Return the (X, Y) coordinate for the center point of the cell that contains the specified text.  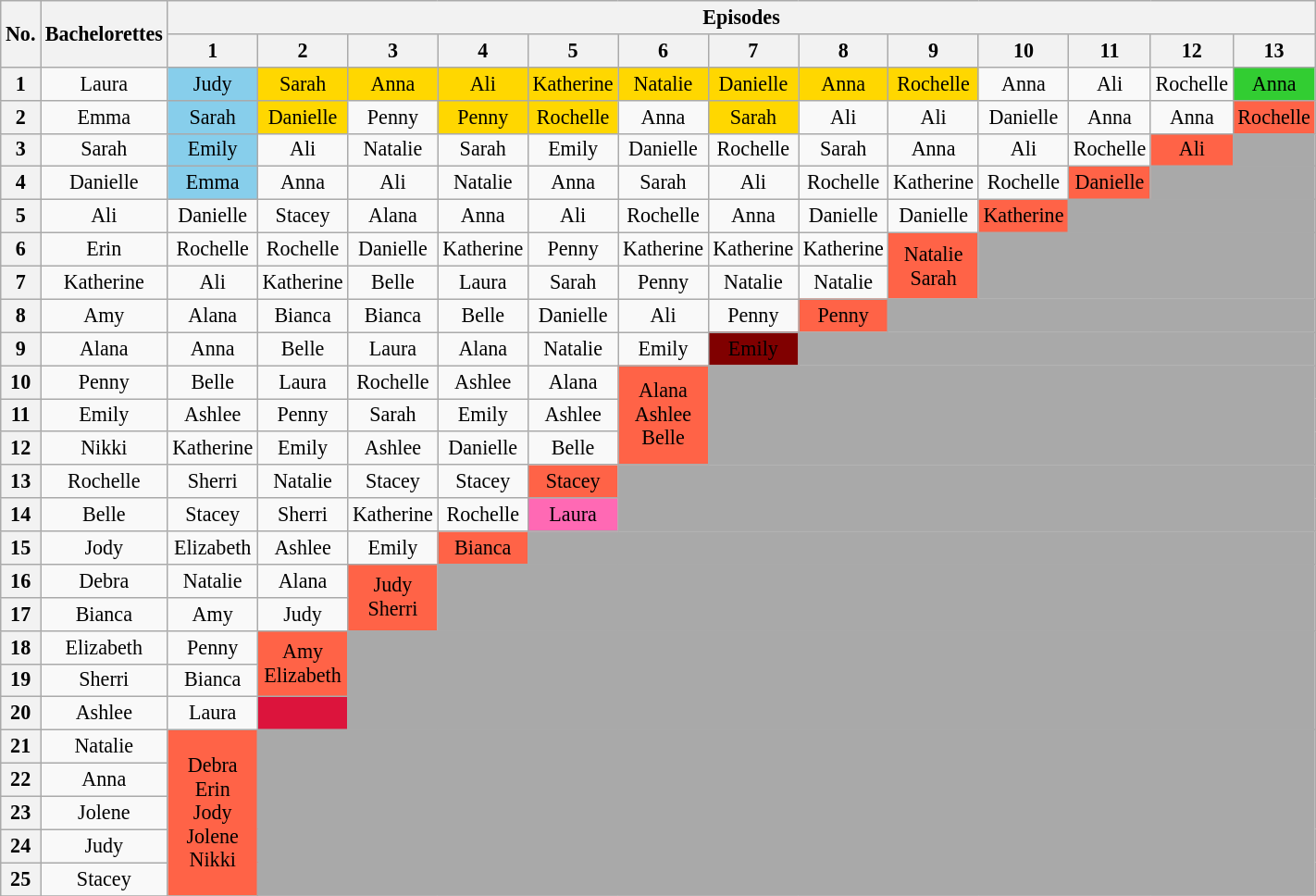
Bachelorettes (104, 33)
JudySherri (392, 597)
19 (20, 680)
17 (20, 614)
22 (20, 779)
Nikki (104, 448)
Debra (104, 580)
Episodes (741, 17)
Jody (104, 547)
16 (20, 580)
20 (20, 714)
18 (20, 647)
25 (20, 879)
AmyElizabeth (302, 664)
15 (20, 547)
DebraErinJodyJoleneNikki (213, 813)
21 (20, 746)
AlanaAshleeBelle (663, 415)
NatalieSarah (933, 266)
14 (20, 515)
Erin (104, 249)
23 (20, 813)
24 (20, 846)
Jolene (104, 813)
No. (20, 33)
